Scan for the cell matching the given text and deliver its (X, Y) coordinate at center. 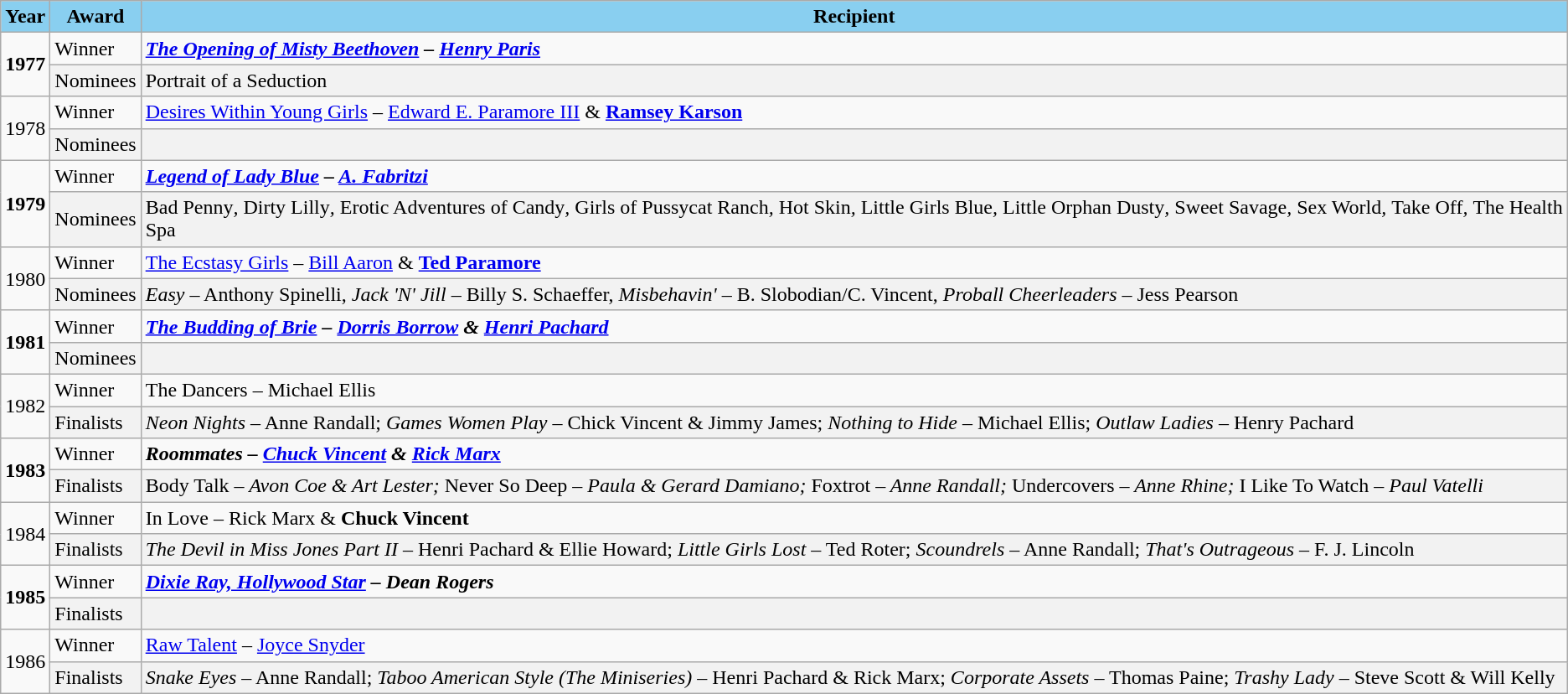
Recipient (854, 17)
1984 (25, 534)
Year (25, 17)
Legend of Lady Blue – A. Fabritzi (854, 176)
Roommates – Chuck Vincent & Rick Marx (854, 454)
The Budding of Brie – Dorris Borrow & Henri Pachard (854, 326)
1985 (25, 598)
Easy – Anthony Spinelli, Jack 'N' Jill – Billy S. Schaeffer, Misbehavin' – B. Slobodian/C. Vincent, Proball Cheerleaders – Jess Pearson (854, 294)
The Dancers – Michael Ellis (854, 390)
1977 (25, 65)
1980 (25, 278)
1978 (25, 128)
The Ecstasy Girls – Bill Aaron & Ted Paramore (854, 262)
1979 (25, 203)
1981 (25, 342)
Award (95, 17)
The Opening of Misty Beethoven – Henry Paris (854, 49)
1982 (25, 406)
Portrait of a Seduction (854, 80)
Raw Talent – Joyce Snyder (854, 645)
Desires Within Young Girls – Edward E. Paramore III & Ramsey Karson (854, 112)
1986 (25, 661)
Neon Nights – Anne Randall; Games Women Play – Chick Vincent & Jimmy James; Nothing to Hide – Michael Ellis; Outlaw Ladies – Henry Pachard (854, 422)
Dixie Ray, Hollywood Star – Dean Rogers (854, 582)
1983 (25, 470)
In Love – Rick Marx & Chuck Vincent (854, 518)
